Return the [X, Y] coordinate for the center point of the cell that contains the specified text.  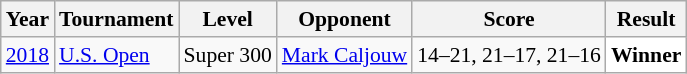
Winner [646, 55]
U.S. Open [116, 55]
Mark Caljouw [344, 55]
Tournament [116, 19]
Result [646, 19]
Super 300 [228, 55]
Year [28, 19]
Level [228, 19]
14–21, 21–17, 21–16 [509, 55]
Score [509, 19]
2018 [28, 55]
Opponent [344, 19]
